For the text-containing cell, return its midpoint in [X, Y] coordinate format. 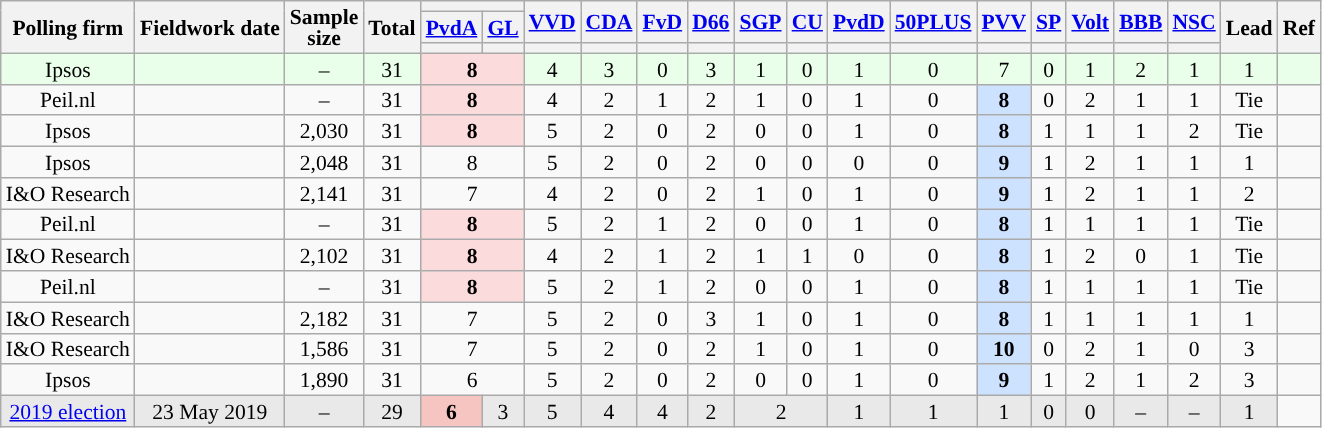
VVD [552, 22]
2,102 [324, 256]
Polling firm [68, 27]
Samplesize [324, 27]
SGP [760, 22]
1,890 [324, 380]
SP [1048, 22]
CU [808, 22]
29 [392, 412]
Lead [1250, 27]
PvdA [452, 27]
PvdD [859, 22]
2,048 [324, 162]
FvD [662, 22]
CDA [610, 22]
PVV [1004, 22]
2,182 [324, 318]
Volt [1090, 22]
2,141 [324, 194]
10 [1004, 348]
23 May 2019 [210, 412]
NSC [1194, 22]
2019 election [68, 412]
Fieldwork date [210, 27]
50PLUS [934, 22]
1,586 [324, 348]
Total [392, 27]
GL [502, 27]
BBB [1140, 22]
2,030 [324, 132]
D66 [710, 22]
Ref [1299, 27]
